Output the [x, y] coordinate of the center of the cell containing the given text.  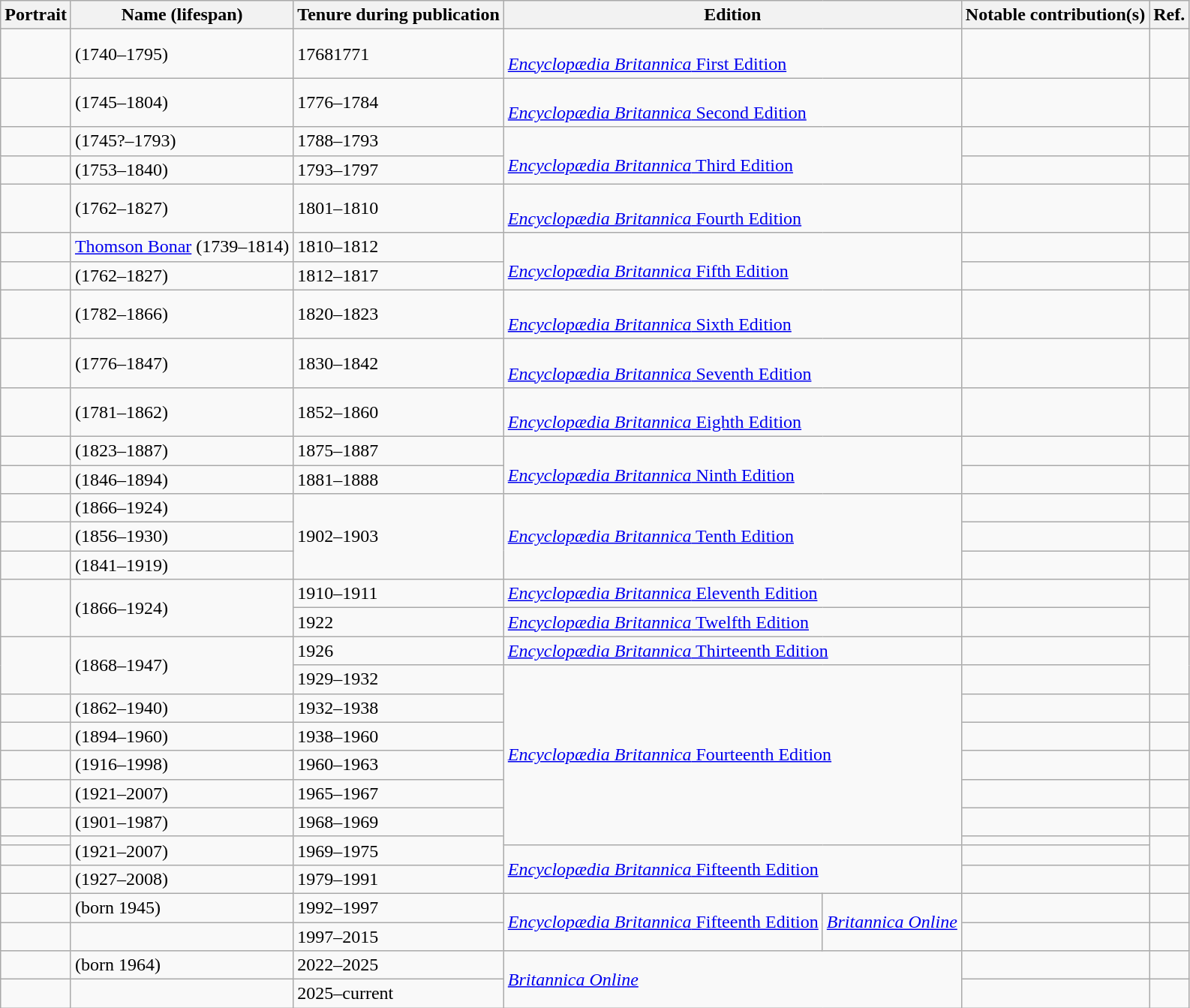
1881–1888 [398, 480]
2022–2025 [398, 965]
Encyclopædia Britannica Second Edition [732, 102]
1852–1860 [398, 411]
Encyclopædia Britannica Fourth Edition [732, 209]
(1901–1987) [182, 822]
Encyclopædia Britannica Thirteenth Edition [732, 651]
1922 [398, 622]
Encyclopædia Britannica Fifth Edition [732, 261]
Portrait [36, 15]
1929–1932 [398, 679]
Encyclopædia Britannica Third Edition [732, 155]
Encyclopædia Britannica Seventh Edition [732, 363]
Encyclopædia Britannica Eighth Edition [732, 411]
Edition [732, 15]
(1862–1940) [182, 708]
1968–1969 [398, 822]
Encyclopædia Britannica Sixth Edition [732, 314]
(1745–1804) [182, 102]
Thomson Bonar (1739–1814) [182, 247]
1801–1810 [398, 209]
1932–1938 [398, 708]
1910–1911 [398, 594]
(1753–1840) [182, 170]
1902–1903 [398, 537]
(1846–1894) [182, 480]
(1894–1960) [182, 736]
Encyclopædia Britannica Ninth Edition [732, 465]
Ref. [1169, 15]
(1745?–1793) [182, 141]
(1781–1862) [182, 411]
2025–current [398, 994]
1938–1960 [398, 736]
(born 1945) [182, 907]
1875–1887 [398, 450]
(1927–2008) [182, 879]
Tenure during publication [398, 15]
17681771 [398, 54]
(born 1964) [182, 965]
(1782–1866) [182, 314]
1926 [398, 651]
(1868–1947) [182, 665]
(1856–1930) [182, 537]
(1823–1887) [182, 450]
Name (lifespan) [182, 15]
1812–1817 [398, 275]
1830–1842 [398, 363]
1997–2015 [398, 936]
1810–1812 [398, 247]
1788–1793 [398, 141]
(1740–1795) [182, 54]
1820–1823 [398, 314]
1776–1784 [398, 102]
1960–1963 [398, 765]
1965–1967 [398, 793]
1979–1991 [398, 879]
Encyclopædia Britannica Eleventh Edition [732, 594]
1793–1797 [398, 170]
(1776–1847) [182, 363]
(1916–1998) [182, 765]
1969–1975 [398, 850]
Encyclopædia Britannica Fourteenth Edition [732, 755]
Encyclopædia Britannica First Edition [732, 54]
Notable contribution(s) [1055, 15]
Encyclopædia Britannica Tenth Edition [732, 537]
(1841–1919) [182, 565]
Encyclopædia Britannica Twelfth Edition [732, 622]
1992–1997 [398, 907]
